Determine the (X, Y) coordinate at the center of the cell enclosing the given text.  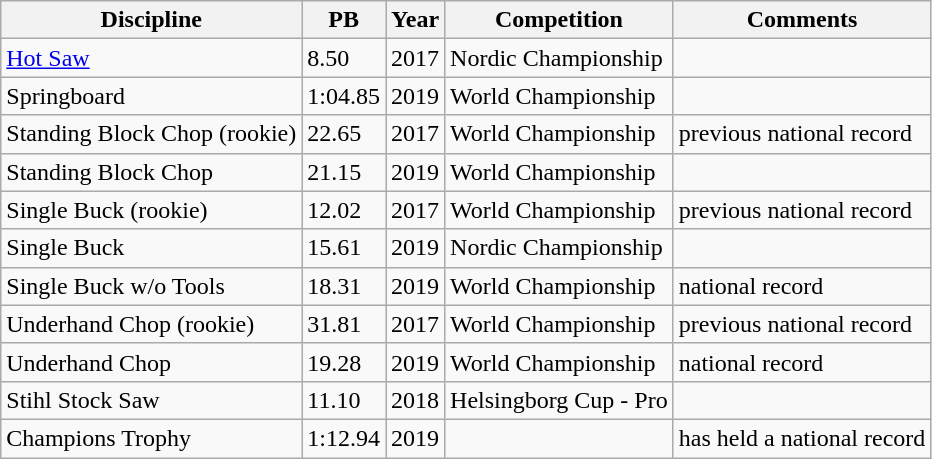
Year (416, 20)
Single Buck w/o Tools (152, 286)
31.81 (344, 324)
PB (344, 20)
Standing Block Chop (rookie) (152, 134)
has held a national record (802, 438)
12.02 (344, 210)
Underhand Chop (152, 362)
Single Buck (rookie) (152, 210)
1:04.85 (344, 96)
Discipline (152, 20)
Helsingborg Cup - Pro (560, 400)
1:12.94 (344, 438)
2018 (416, 400)
Competition (560, 20)
Hot Saw (152, 58)
15.61 (344, 248)
22.65 (344, 134)
Springboard (152, 96)
Champions Trophy (152, 438)
21.15 (344, 172)
19.28 (344, 362)
Single Buck (152, 248)
Underhand Chop (rookie) (152, 324)
18.31 (344, 286)
Comments (802, 20)
Stihl Stock Saw (152, 400)
8.50 (344, 58)
Standing Block Chop (152, 172)
11.10 (344, 400)
